Determine the [x, y] coordinate at the center of the cell enclosing the given text.  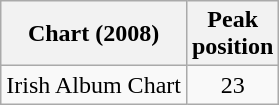
Irish Album Chart [94, 85]
Chart (2008) [94, 34]
Peakposition [232, 34]
23 [232, 85]
